Search for the cell housing the specified text and yield its [X, Y] center coordinate. 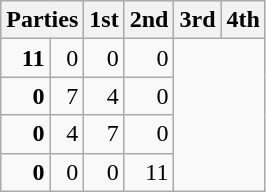
1st [104, 20]
2nd [149, 20]
Parties [42, 20]
4th [243, 20]
3rd [198, 20]
